Return the [x, y] coordinate for the center point of the cell that contains the specified text.  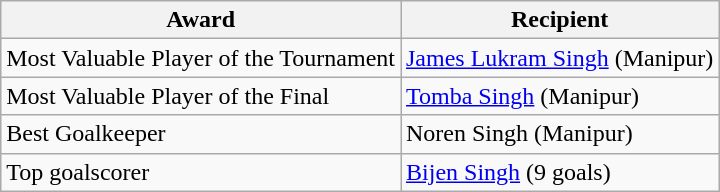
Noren Singh (Manipur) [559, 134]
Most Valuable Player of the Tournament [201, 58]
Recipient [559, 20]
Award [201, 20]
Top goalscorer [201, 172]
James Lukram Singh (Manipur) [559, 58]
Bijen Singh (9 goals) [559, 172]
Tomba Singh (Manipur) [559, 96]
Most Valuable Player of the Final [201, 96]
Best Goalkeeper [201, 134]
